Determine the [X, Y] coordinate at the center of the cell enclosing the given text.  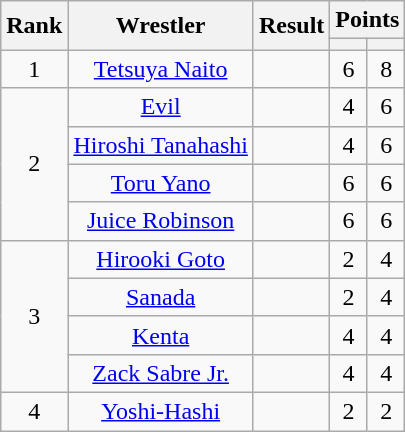
Yoshi-Hashi [161, 411]
Rank [34, 26]
Sanada [161, 297]
Juice Robinson [161, 221]
Zack Sabre Jr. [161, 373]
Toru Yano [161, 183]
Hirooki Goto [161, 259]
Wrestler [161, 26]
Hiroshi Tanahashi [161, 145]
8 [386, 69]
Result [291, 26]
Tetsuya Naito [161, 69]
Evil [161, 107]
3 [34, 316]
Kenta [161, 335]
Points [368, 20]
1 [34, 69]
